Output the (X, Y) coordinate of the center of the cell containing the given text.  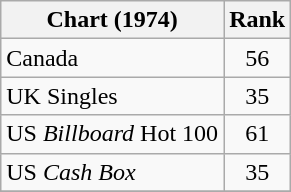
US Billboard Hot 100 (112, 134)
56 (258, 58)
61 (258, 134)
Chart (1974) (112, 20)
US Cash Box (112, 172)
Rank (258, 20)
Canada (112, 58)
UK Singles (112, 96)
